Pinpoint the cell where the given text exists, returning its (x, y) midpoint coordinate. 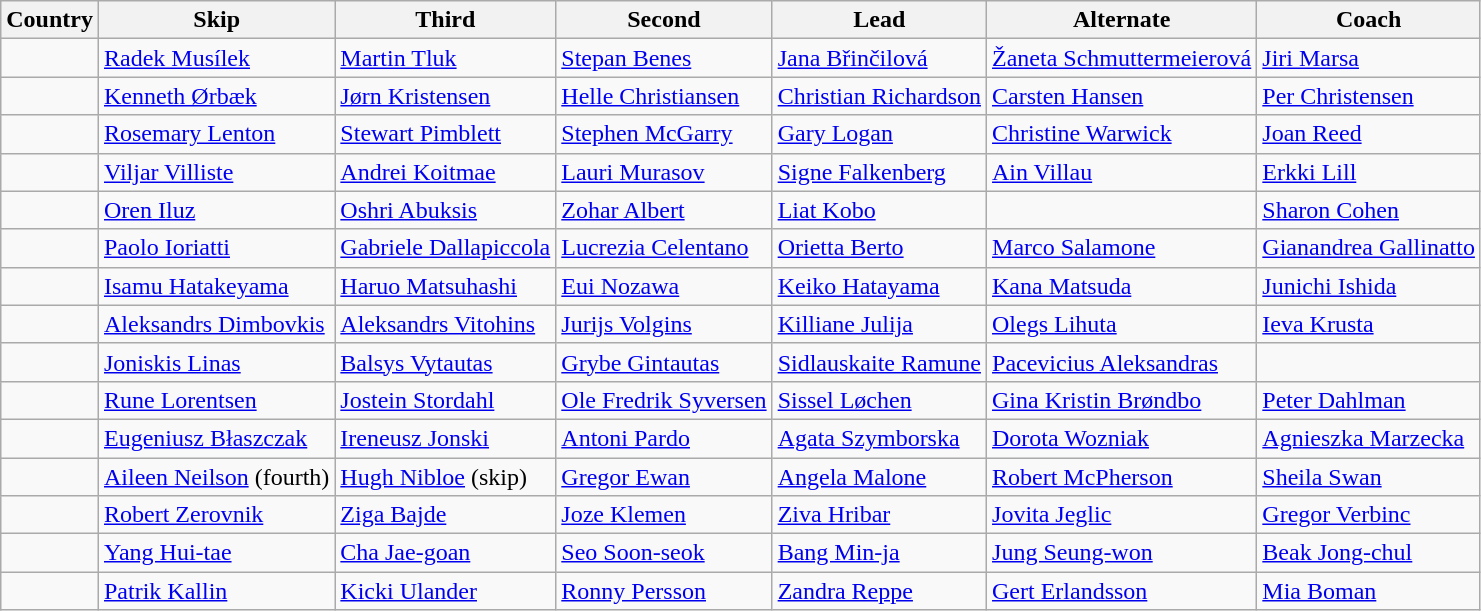
Orietta Berto (879, 248)
Stephen McGarry (664, 134)
Jiri Marsa (1369, 58)
Sidlauskaite Ramune (879, 362)
Peter Dahlman (1369, 400)
Ole Fredrik Syversen (664, 400)
Gary Logan (879, 134)
Zohar Albert (664, 210)
Alternate (1122, 20)
Ain Villau (1122, 172)
Isamu Hatakeyama (216, 286)
Aleksandrs Dimbovkis (216, 324)
Radek Musílek (216, 58)
Dorota Wozniak (1122, 438)
Gianandrea Gallinatto (1369, 248)
Balsys Vytautas (446, 362)
Lauri Murasov (664, 172)
Angela Malone (879, 477)
Killiane Julija (879, 324)
Gert Erlandsson (1122, 591)
Aileen Neilson (fourth) (216, 477)
Joan Reed (1369, 134)
Paolo Ioriatti (216, 248)
Yang Hui-tae (216, 553)
Martin Tluk (446, 58)
Aleksandrs Vitohins (446, 324)
Erkki Lill (1369, 172)
Gabriele Dallapiccola (446, 248)
Liat Kobo (879, 210)
Country (50, 20)
Second (664, 20)
Oshri Abuksis (446, 210)
Skip (216, 20)
Christian Richardson (879, 96)
Olegs Lihuta (1122, 324)
Gregor Verbinc (1369, 515)
Viljar Villiste (216, 172)
Kenneth Ørbæk (216, 96)
Joniskis Linas (216, 362)
Gregor Ewan (664, 477)
Lead (879, 20)
Robert Zerovnik (216, 515)
Jurijs Volgins (664, 324)
Stepan Benes (664, 58)
Joze Klemen (664, 515)
Marco Salamone (1122, 248)
Sissel Løchen (879, 400)
Robert McPherson (1122, 477)
Keiko Hatayama (879, 286)
Bang Min-ja (879, 553)
Haruo Matsuhashi (446, 286)
Jana Břinčilová (879, 58)
Eugeniusz Błaszczak (216, 438)
Žaneta Schmuttermeierová (1122, 58)
Carsten Hansen (1122, 96)
Jovita Jeglic (1122, 515)
Andrei Koitmae (446, 172)
Jostein Stordahl (446, 400)
Helle Christiansen (664, 96)
Sheila Swan (1369, 477)
Third (446, 20)
Ziga Bajde (446, 515)
Rosemary Lenton (216, 134)
Sharon Cohen (1369, 210)
Zandra Reppe (879, 591)
Rune Lorentsen (216, 400)
Christine Warwick (1122, 134)
Eui Nozawa (664, 286)
Mia Boman (1369, 591)
Stewart Pimblett (446, 134)
Antoni Pardo (664, 438)
Grybe Gintautas (664, 362)
Ireneusz Jonski (446, 438)
Agata Szymborska (879, 438)
Gina Kristin Brøndbo (1122, 400)
Beak Jong-chul (1369, 553)
Ronny Persson (664, 591)
Patrik Kallin (216, 591)
Junichi Ishida (1369, 286)
Kana Matsuda (1122, 286)
Agnieszka Marzecka (1369, 438)
Ieva Krusta (1369, 324)
Ziva Hribar (879, 515)
Coach (1369, 20)
Hugh Nibloe (skip) (446, 477)
Signe Falkenberg (879, 172)
Kicki Ulander (446, 591)
Seo Soon-seok (664, 553)
Pacevicius Aleksandras (1122, 362)
Per Christensen (1369, 96)
Lucrezia Celentano (664, 248)
Jung Seung-won (1122, 553)
Jørn Kristensen (446, 96)
Cha Jae-goan (446, 553)
Oren Iluz (216, 210)
